Detect which cell encompasses the target text, then output its [X, Y] center coordinate. 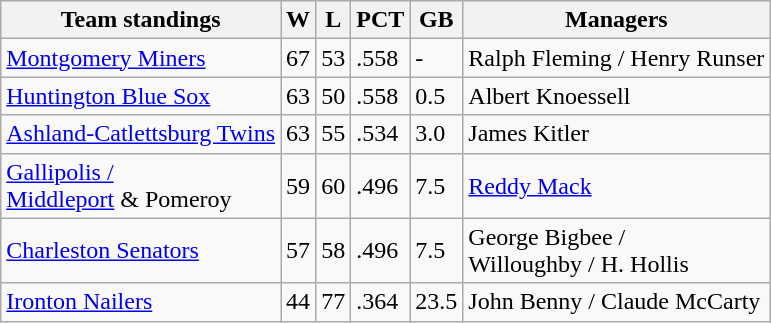
Ralph Fleming / Henry Runser [616, 58]
3.0 [436, 134]
Team standings [141, 20]
Gallipolis /Middleport & Pomeroy [141, 186]
58 [334, 250]
55 [334, 134]
John Benny / Claude McCarty [616, 302]
0.5 [436, 96]
60 [334, 186]
Ironton Nailers [141, 302]
Charleston Senators [141, 250]
- [436, 58]
James Kitler [616, 134]
Reddy Mack [616, 186]
Managers [616, 20]
Albert Knoessell [616, 96]
44 [298, 302]
W [298, 20]
50 [334, 96]
23.5 [436, 302]
Huntington Blue Sox [141, 96]
67 [298, 58]
PCT [380, 20]
53 [334, 58]
.534 [380, 134]
59 [298, 186]
Montgomery Miners [141, 58]
GB [436, 20]
George Bigbee / Willoughby / H. Hollis [616, 250]
77 [334, 302]
L [334, 20]
Ashland-Catlettsburg Twins [141, 134]
.364 [380, 302]
57 [298, 250]
